Identify which cell holds the provided text, then report its [x, y] central coordinate. 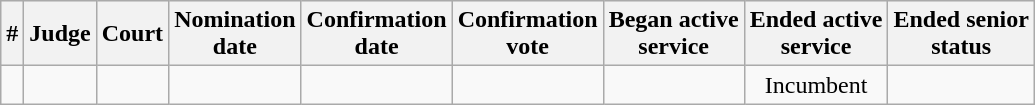
# [12, 34]
Confirmationvote [528, 34]
Confirmationdate [376, 34]
Ended seniorstatus [961, 34]
Judge [60, 34]
Ended activeservice [816, 34]
Court [132, 34]
Incumbent [816, 85]
Began activeservice [674, 34]
Nominationdate [235, 34]
